Scan for the cell matching the given text and deliver its (X, Y) coordinate at center. 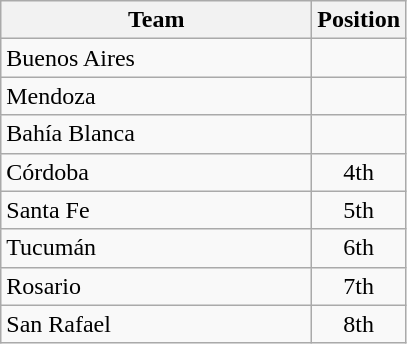
8th (359, 324)
4th (359, 172)
Position (359, 20)
Córdoba (156, 172)
Mendoza (156, 96)
San Rafael (156, 324)
Team (156, 20)
7th (359, 286)
Rosario (156, 286)
Tucumán (156, 248)
Bahía Blanca (156, 134)
Santa Fe (156, 210)
Buenos Aires (156, 58)
5th (359, 210)
6th (359, 248)
